Capture the cell that displays the provided text and extract its [X, Y] central coordinate. 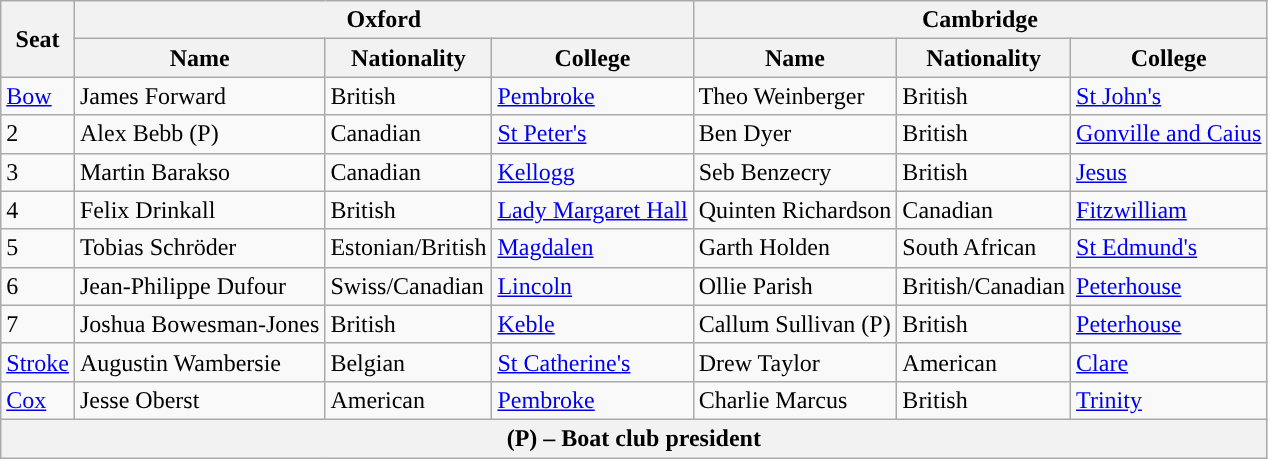
Martin Barakso [199, 172]
Alex Bebb (P) [199, 134]
Joshua Bowesman-Jones [199, 324]
Tobias Schröder [199, 248]
Magdalen [592, 248]
Oxford [384, 20]
Cox [38, 400]
7 [38, 324]
Jesse Oberst [199, 400]
Felix Drinkall [199, 210]
Cambridge [980, 20]
Fitzwilliam [1169, 210]
Garth Holden [795, 248]
Keble [592, 324]
Callum Sullivan (P) [795, 324]
Lady Margaret Hall [592, 210]
3 [38, 172]
Theo Weinberger [795, 96]
Estonian/British [408, 248]
Charlie Marcus [795, 400]
St Peter's [592, 134]
Seb Benzecry [795, 172]
St Edmund's [1169, 248]
James Forward [199, 96]
Clare [1169, 362]
Lincoln [592, 286]
(P) – Boat club president [634, 438]
Drew Taylor [795, 362]
2 [38, 134]
Gonville and Caius [1169, 134]
Quinten Richardson [795, 210]
Bow [38, 96]
6 [38, 286]
Ben Dyer [795, 134]
Ollie Parish [795, 286]
Kellogg [592, 172]
5 [38, 248]
Belgian [408, 362]
Jean-Philippe Dufour [199, 286]
Jesus [1169, 172]
Seat [38, 39]
St Catherine's [592, 362]
Trinity [1169, 400]
South African [984, 248]
Stroke [38, 362]
Augustin Wambersie [199, 362]
St John's [1169, 96]
British/Canadian [984, 286]
Swiss/Canadian [408, 286]
4 [38, 210]
